Scan for the cell matching the given text and deliver its (X, Y) coordinate at center. 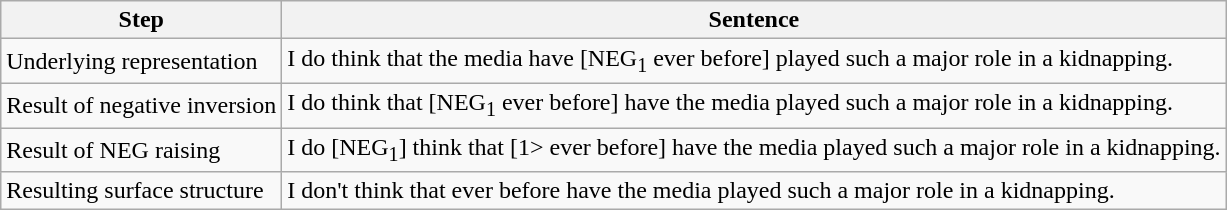
Step (142, 20)
Underlying representation (142, 61)
I don't think that ever before have the media played such a major role in a kidnapping. (754, 191)
I do think that the media have [NEG1 ever before] played such a major role in a kidnapping. (754, 61)
Result of NEG raising (142, 150)
Result of negative inversion (142, 105)
Sentence (754, 20)
I do [NEG1] think that [1> ever before] have the media played such a major role in a kidnapping. (754, 150)
I do think that [NEG1 ever before] have the media played such a major role in a kidnapping. (754, 105)
Resulting surface structure (142, 191)
